Locate the cell with the specified text and output its [X, Y] center coordinate. 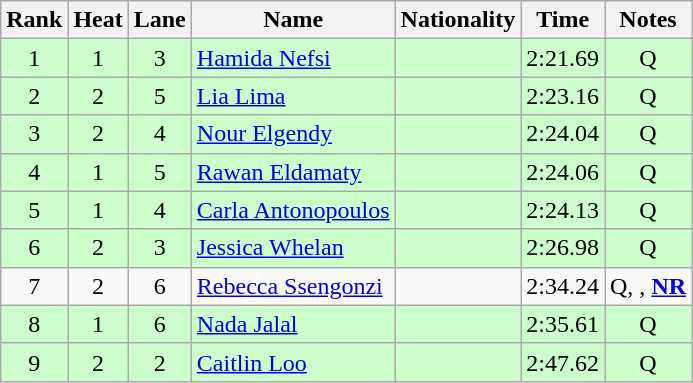
Jessica Whelan [293, 248]
Hamida Nefsi [293, 58]
Caitlin Loo [293, 362]
Time [563, 20]
2:21.69 [563, 58]
Heat [98, 20]
2:34.24 [563, 286]
2:47.62 [563, 362]
2:24.06 [563, 172]
7 [34, 286]
2:35.61 [563, 324]
2:26.98 [563, 248]
9 [34, 362]
2:23.16 [563, 96]
Name [293, 20]
Lia Lima [293, 96]
Lane [160, 20]
Nationality [458, 20]
Nour Elgendy [293, 134]
Q, , NR [648, 286]
Notes [648, 20]
2:24.04 [563, 134]
Rank [34, 20]
8 [34, 324]
Carla Antonopoulos [293, 210]
Rawan Eldamaty [293, 172]
2:24.13 [563, 210]
Nada Jalal [293, 324]
Rebecca Ssengonzi [293, 286]
